Output the (x, y) coordinate of the center of the cell containing the given text.  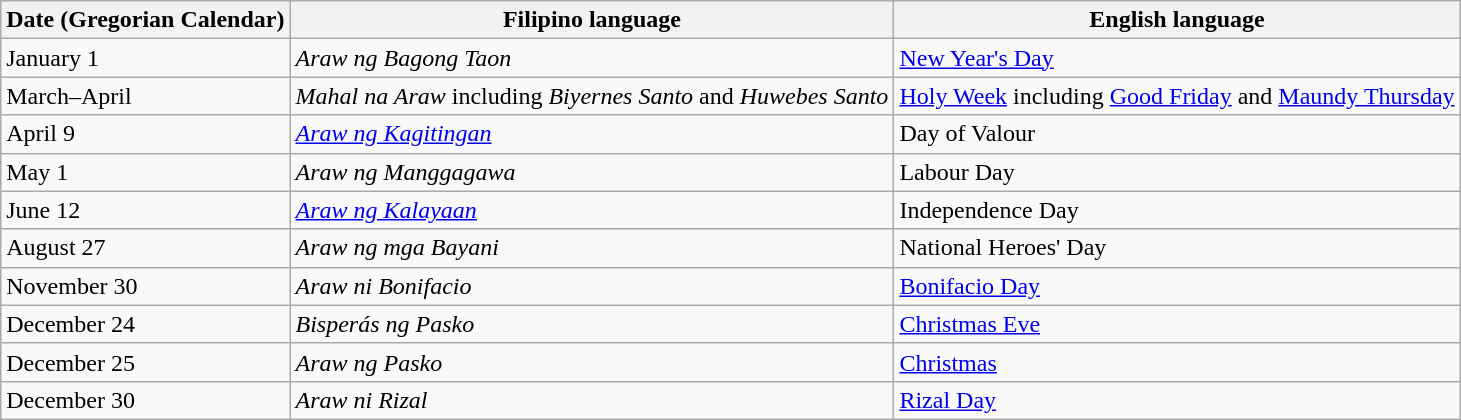
January 1 (146, 58)
May 1 (146, 172)
Mahal na Araw including Biyernes Santo and Huwebes Santo (592, 96)
New Year's Day (1177, 58)
March–April (146, 96)
December 24 (146, 324)
December 30 (146, 400)
Rizal Day (1177, 400)
Holy Week including Good Friday and Maundy Thursday (1177, 96)
Christmas Eve (1177, 324)
Araw ng Kalayaan (592, 210)
Bisperás ng Pasko (592, 324)
Labour Day (1177, 172)
Araw ng Bagong Taon (592, 58)
Araw ng Pasko (592, 362)
Christmas (1177, 362)
Independence Day (1177, 210)
Araw ng Kagitingan (592, 134)
Date (Gregorian Calendar) (146, 20)
Araw ni Rizal (592, 400)
Bonifacio Day (1177, 286)
August 27 (146, 248)
National Heroes' Day (1177, 248)
Day of Valour (1177, 134)
December 25 (146, 362)
Filipino language (592, 20)
June 12 (146, 210)
April 9 (146, 134)
Araw ng Manggagawa (592, 172)
November 30 (146, 286)
Araw ng mga Bayani (592, 248)
Araw ni Bonifacio (592, 286)
English language (1177, 20)
